Detect which cell encompasses the target text, then output its [X, Y] center coordinate. 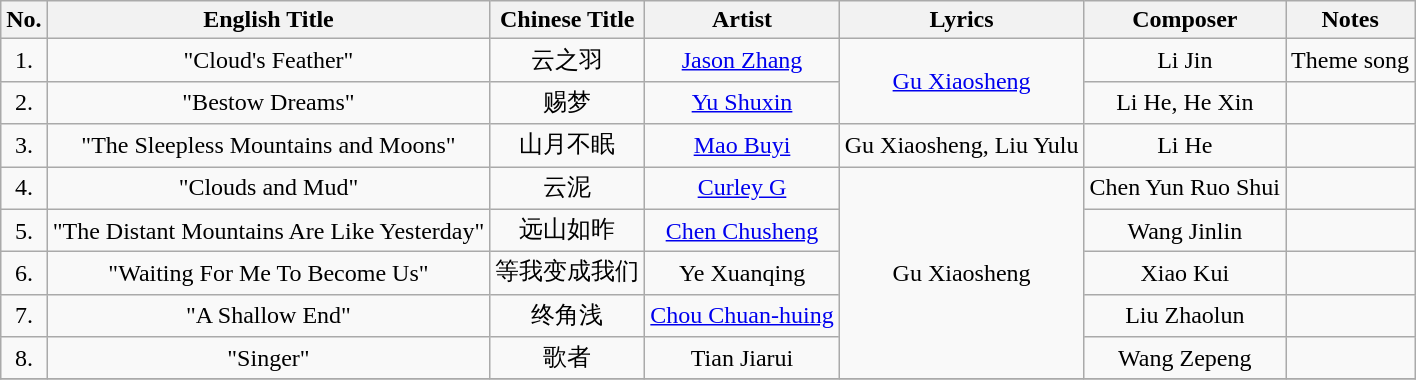
Composer [1185, 20]
远山如昨 [568, 230]
Mao Buyi [742, 146]
5. [24, 230]
Xiao Kui [1185, 274]
终角浅 [568, 316]
Tian Jiarui [742, 358]
Li He [1185, 146]
"Cloud's Feather" [268, 60]
"Clouds and Mud" [268, 188]
6. [24, 274]
Chen Yun Ruo Shui [1185, 188]
Curley G [742, 188]
Wang Zepeng [1185, 358]
Liu Zhaolun [1185, 316]
Chou Chuan-huing [742, 316]
Gu Xiaosheng, Liu Yulu [962, 146]
8. [24, 358]
云泥 [568, 188]
Li He, He Xin [1185, 102]
"A Shallow End" [268, 316]
Ye Xuanqing [742, 274]
歌者 [568, 358]
Jason Zhang [742, 60]
云之羽 [568, 60]
Yu Shuxin [742, 102]
2. [24, 102]
"Bestow Dreams" [268, 102]
Li Jin [1185, 60]
Theme song [1350, 60]
7. [24, 316]
"The Distant Mountains Are Like Yesterday" [268, 230]
"Singer" [268, 358]
Artist [742, 20]
Chinese Title [568, 20]
Lyrics [962, 20]
山月不眠 [568, 146]
Notes [1350, 20]
Chen Chusheng [742, 230]
English Title [268, 20]
No. [24, 20]
"Waiting For Me To Become Us" [268, 274]
Wang Jinlin [1185, 230]
4. [24, 188]
赐梦 [568, 102]
3. [24, 146]
等我变成我们 [568, 274]
"The Sleepless Mountains and Moons" [268, 146]
1. [24, 60]
